Determine the (X, Y) coordinate at the center of the cell enclosing the given text.  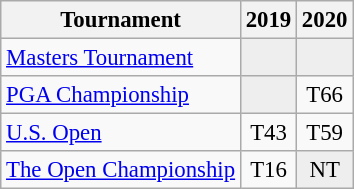
T66 (325, 95)
T43 (268, 133)
U.S. Open (121, 133)
Masters Tournament (121, 58)
NT (325, 170)
The Open Championship (121, 170)
T59 (325, 133)
2019 (268, 20)
2020 (325, 20)
Tournament (121, 20)
PGA Championship (121, 95)
T16 (268, 170)
